Extract the (x, y) coordinate from the center of the cell holding the provided text.  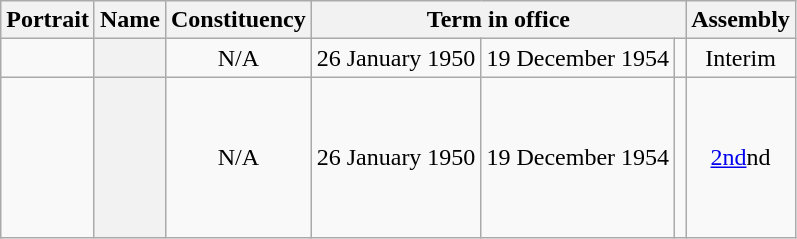
2ndnd (741, 158)
Term in office (498, 20)
Assembly (741, 20)
Interim (741, 58)
Portrait (48, 20)
Constituency (238, 20)
Name (130, 20)
